Search for the cell housing the specified text and yield its [X, Y] center coordinate. 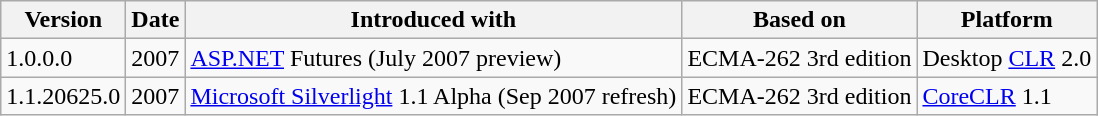
Desktop CLR 2.0 [1007, 58]
Microsoft Silverlight 1.1 Alpha (Sep 2007 refresh) [434, 96]
ASP.NET Futures (July 2007 preview) [434, 58]
Introduced with [434, 20]
Platform [1007, 20]
Version [64, 20]
1.0.0.0 [64, 58]
CoreCLR 1.1 [1007, 96]
Based on [800, 20]
Date [156, 20]
1.1.20625.0 [64, 96]
